Determine the (X, Y) coordinate at the center of the cell enclosing the given text.  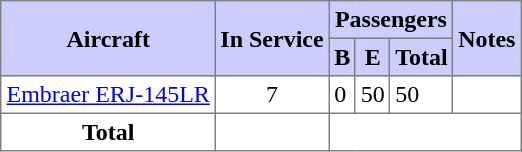
Aircraft (108, 38)
B (342, 57)
In Service (272, 38)
Embraer ERJ-145LR (108, 95)
7 (272, 95)
Notes (487, 38)
E (372, 57)
0 (342, 95)
Passengers (391, 20)
